Provide the [X, Y] coordinate of the cell's center where the given text is located.  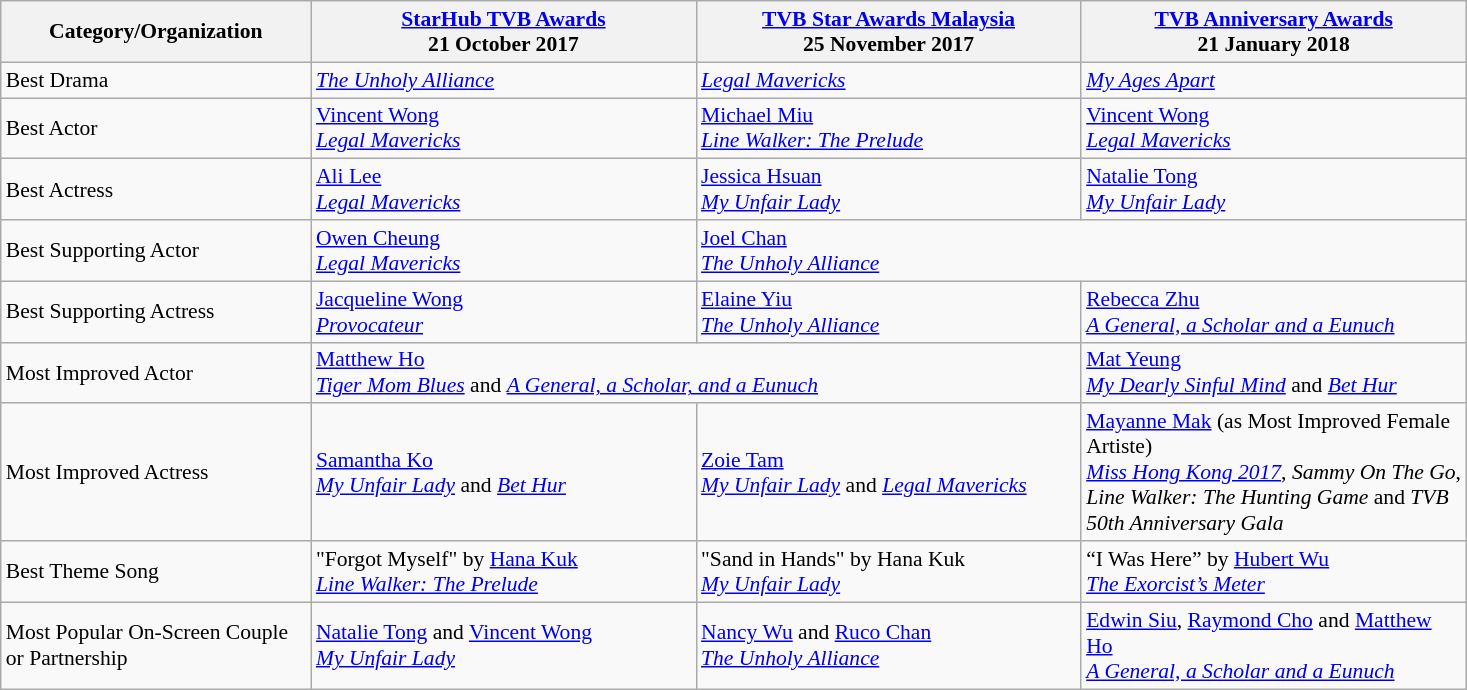
Rebecca Zhu A General, a Scholar and a Eunuch [1274, 312]
Category/Organization [156, 32]
Legal Mavericks [888, 80]
Owen CheungLegal Mavericks [504, 250]
TVB Anniversary Awards 21 January 2018 [1274, 32]
Mat Yeung My Dearly Sinful Mind and Bet Hur [1274, 372]
"Sand in Hands" by Hana KukMy Unfair Lady [888, 572]
StarHub TVB Awards21 October 2017 [504, 32]
My Ages Apart [1274, 80]
Elaine YiuThe Unholy Alliance [888, 312]
“I Was Here” by Hubert WuThe Exorcist’s Meter [1274, 572]
Most Improved Actress [156, 473]
Joel ChanThe Unholy Alliance [1081, 250]
Samantha KoMy Unfair Lady and Bet Hur [504, 473]
Edwin Siu, Raymond Cho and Matthew Ho A General, a Scholar and a Eunuch [1274, 646]
Best Supporting Actor [156, 250]
Best Actress [156, 190]
Mayanne Mak (as Most Improved Female Artiste) Miss Hong Kong 2017, Sammy On The Go, Line Walker: The Hunting Game and TVB 50th Anniversary Gala [1274, 473]
Matthew HoTiger Mom Blues and A General, a Scholar, and a Eunuch [696, 372]
Most Popular On-Screen Couple or Partnership [156, 646]
Best Supporting Actress [156, 312]
Most Improved Actor [156, 372]
Natalie Tong My Unfair Lady [1274, 190]
"Forgot Myself" by Hana KukLine Walker: The Prelude [504, 572]
Zoie TamMy Unfair Lady and Legal Mavericks [888, 473]
Ali LeeLegal Mavericks [504, 190]
Michael MiuLine Walker: The Prelude [888, 128]
Natalie Tong and Vincent WongMy Unfair Lady [504, 646]
The Unholy Alliance [504, 80]
TVB Star Awards Malaysia25 November 2017 [888, 32]
Best Drama [156, 80]
Jessica HsuanMy Unfair Lady [888, 190]
Best Theme Song [156, 572]
Nancy Wu and Ruco ChanThe Unholy Alliance [888, 646]
Jacqueline WongProvocateur [504, 312]
Best Actor [156, 128]
